Return the [X, Y] coordinate for the center point of the cell that contains the specified text.  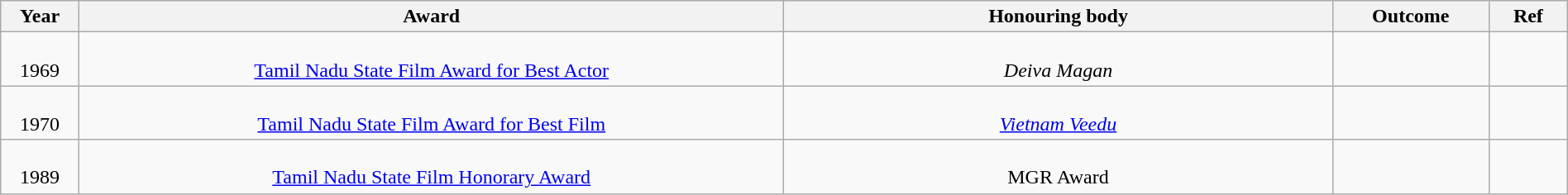
1989 [40, 167]
Deiva Magan [1059, 59]
Year [40, 17]
MGR Award [1059, 167]
Award [432, 17]
Ref [1528, 17]
Outcome [1411, 17]
1969 [40, 59]
Tamil Nadu State Film Honorary Award [432, 167]
1970 [40, 112]
Tamil Nadu State Film Award for Best Actor [432, 59]
Honouring body [1059, 17]
Vietnam Veedu [1059, 112]
Tamil Nadu State Film Award for Best Film [432, 112]
